From the cell containing the given text, extract its center point as (x, y) coordinate. 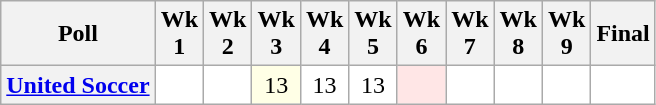
Wk2 (228, 34)
Wk7 (470, 34)
Wk6 (421, 34)
Wk5 (373, 34)
United Soccer (78, 85)
Wk4 (324, 34)
Final (623, 34)
Wk9 (566, 34)
Wk8 (518, 34)
Wk1 (179, 34)
Wk3 (276, 34)
Poll (78, 34)
